Return the (X, Y) coordinate for the center point of the cell that contains the specified text.  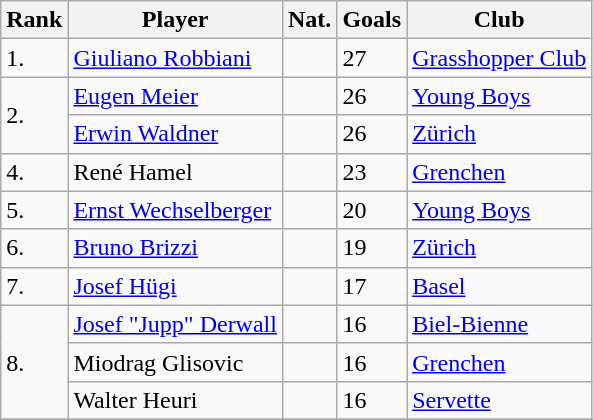
René Hamel (176, 172)
1. (34, 58)
23 (372, 172)
2. (34, 115)
Ernst Wechselberger (176, 210)
Grasshopper Club (500, 58)
Josef "Jupp" Derwall (176, 324)
Miodrag Glisovic (176, 362)
27 (372, 58)
Club (500, 20)
Biel-Bienne (500, 324)
Basel (500, 286)
Nat. (309, 20)
Bruno Brizzi (176, 248)
20 (372, 210)
Walter Heuri (176, 400)
Rank (34, 20)
Player (176, 20)
6. (34, 248)
4. (34, 172)
Servette (500, 400)
Eugen Meier (176, 96)
Josef Hügi (176, 286)
17 (372, 286)
8. (34, 362)
Giuliano Robbiani (176, 58)
5. (34, 210)
Goals (372, 20)
7. (34, 286)
19 (372, 248)
Erwin Waldner (176, 134)
